Find where the given text appears and provide that cell's center as [X, Y] coordinate. 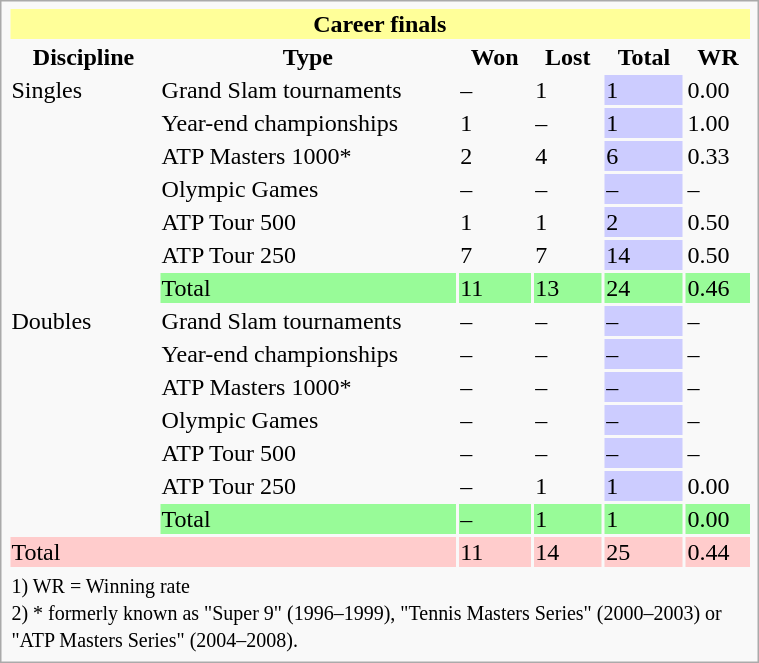
Won [495, 57]
0.44 [718, 552]
Lost [568, 57]
6 [644, 156]
4 [568, 156]
Singles [84, 189]
Type [308, 57]
1.00 [718, 123]
Doubles [84, 420]
0.33 [718, 156]
25 [644, 552]
Discipline [84, 57]
WR [718, 57]
0.46 [718, 288]
1) WR = Winning rate 2) * formerly known as "Super 9" (1996–1999), "Tennis Masters Series" (2000–2003) or "ATP Masters Series" (2004–2008). [380, 612]
Career finals [380, 24]
24 [644, 288]
13 [568, 288]
